Scan for the cell matching the given text and deliver its (x, y) coordinate at center. 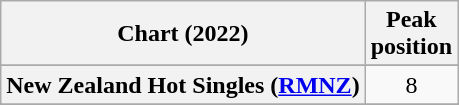
New Zealand Hot Singles (RMNZ) (183, 85)
8 (411, 85)
Chart (2022) (183, 34)
Peakposition (411, 34)
